Determine the [x, y] coordinate at the center of the cell enclosing the given text.  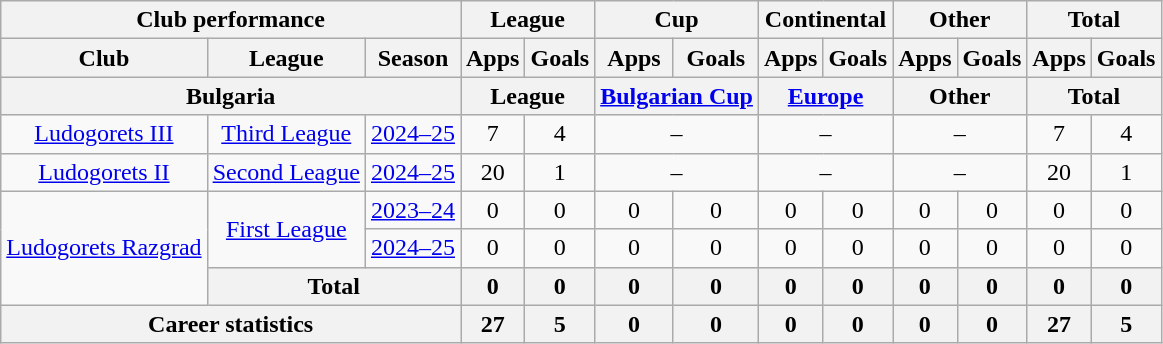
Season [412, 58]
First League [286, 229]
Bulgarian Cup [677, 96]
Club performance [231, 20]
Continental [825, 20]
Ludogorets II [104, 172]
2023–24 [412, 210]
Ludogorets III [104, 134]
Second League [286, 172]
Bulgaria [231, 96]
Career statistics [231, 324]
Club [104, 58]
Ludogorets Razgrad [104, 248]
Cup [677, 20]
Europe [825, 96]
Third League [286, 134]
